Find where the given text appears and provide that cell's center as [X, Y] coordinate. 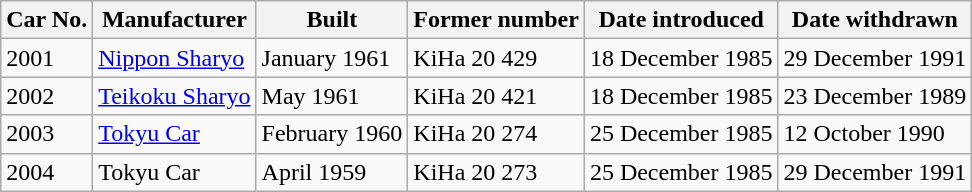
Nippon Sharyo [174, 58]
KiHa 20 273 [496, 172]
12 October 1990 [875, 134]
2004 [47, 172]
May 1961 [332, 96]
Date withdrawn [875, 20]
April 1959 [332, 172]
Built [332, 20]
Teikoku Sharyo [174, 96]
KiHa 20 421 [496, 96]
2001 [47, 58]
KiHa 20 429 [496, 58]
23 December 1989 [875, 96]
2003 [47, 134]
2002 [47, 96]
Car No. [47, 20]
Manufacturer [174, 20]
January 1961 [332, 58]
Former number [496, 20]
KiHa 20 274 [496, 134]
February 1960 [332, 134]
Date introduced [681, 20]
